Find where the given text appears and provide that cell's center as (X, Y) coordinate. 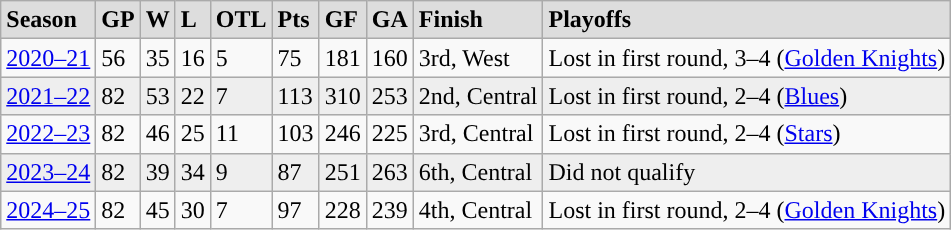
25 (192, 134)
53 (158, 96)
Lost in first round, 2–4 (Blues) (747, 96)
46 (158, 134)
239 (390, 210)
2023–24 (48, 172)
GA (390, 20)
Lost in first round, 2–4 (Golden Knights) (747, 210)
35 (158, 58)
2024–25 (48, 210)
Lost in first round, 3–4 (Golden Knights) (747, 58)
246 (342, 134)
Lost in first round, 2–4 (Stars) (747, 134)
56 (118, 58)
228 (342, 210)
3rd, Central (478, 134)
75 (296, 58)
263 (390, 172)
45 (158, 210)
103 (296, 134)
160 (390, 58)
30 (192, 210)
11 (241, 134)
6th, Central (478, 172)
2021–22 (48, 96)
310 (342, 96)
GF (342, 20)
W (158, 20)
97 (296, 210)
2022–23 (48, 134)
113 (296, 96)
Did not qualify (747, 172)
Season (48, 20)
251 (342, 172)
5 (241, 58)
34 (192, 172)
87 (296, 172)
Pts (296, 20)
Finish (478, 20)
225 (390, 134)
16 (192, 58)
GP (118, 20)
3rd, West (478, 58)
2020–21 (48, 58)
2nd, Central (478, 96)
181 (342, 58)
4th, Central (478, 210)
253 (390, 96)
9 (241, 172)
OTL (241, 20)
Playoffs (747, 20)
L (192, 20)
22 (192, 96)
39 (158, 172)
